Pinpoint the cell where the given text exists, returning its [x, y] midpoint coordinate. 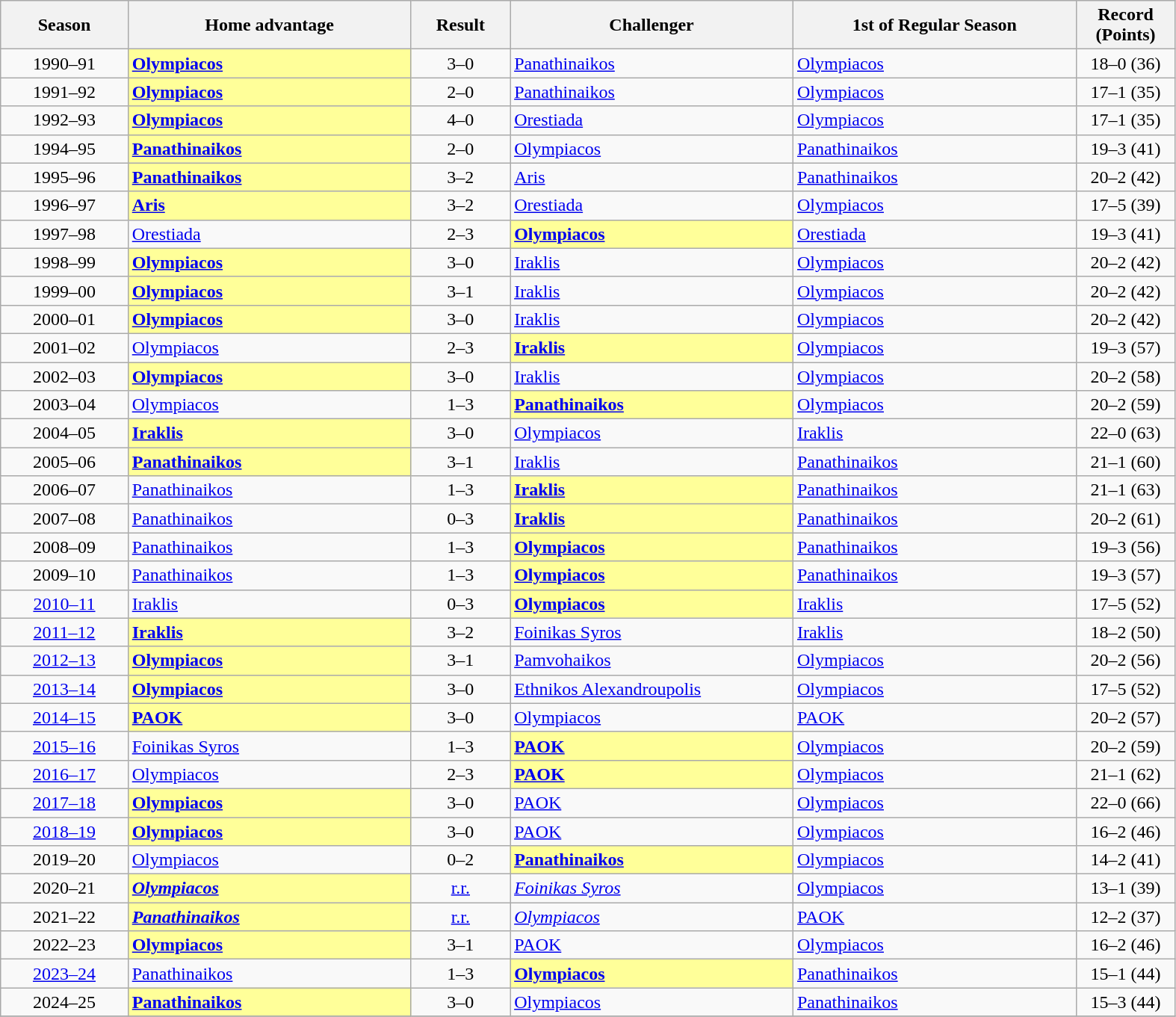
2019–20 [64, 860]
2004–05 [64, 433]
2001–02 [64, 347]
2021–22 [64, 917]
2011–12 [64, 632]
14–2 (41) [1125, 860]
20–2 (58) [1125, 376]
0–2 [460, 860]
1995–96 [64, 177]
18–2 (50) [1125, 632]
Pamvohaikos [652, 661]
1996–97 [64, 205]
2008–09 [64, 547]
2018–19 [64, 832]
21–1 (63) [1125, 490]
2002–03 [64, 376]
2013–14 [64, 689]
2015–16 [64, 746]
2000–01 [64, 319]
2010–11 [64, 604]
13–1 (39) [1125, 888]
22–0 (66) [1125, 803]
1991–92 [64, 92]
2022–23 [64, 945]
1st of Regular Season [934, 25]
2023–24 [64, 974]
1994–95 [64, 149]
2014–15 [64, 717]
Challenger [652, 25]
15–3 (44) [1125, 1002]
2017–18 [64, 803]
1997–98 [64, 234]
2007–08 [64, 519]
1990–91 [64, 64]
1998–99 [64, 262]
Record (Points) [1125, 25]
2009–10 [64, 575]
15–1 (44) [1125, 974]
20–2 (61) [1125, 519]
21–1 (62) [1125, 774]
21–1 (60) [1125, 462]
2005–06 [64, 462]
2016–17 [64, 774]
Result [460, 25]
Season [64, 25]
12–2 (37) [1125, 917]
20–2 (56) [1125, 661]
4–0 [460, 120]
2020–21 [64, 888]
22–0 (63) [1125, 433]
2024–25 [64, 1002]
Ethnikos Alexandroupolis [652, 689]
1999–00 [64, 291]
Home advantage [269, 25]
1992–93 [64, 120]
19–3 (56) [1125, 547]
2012–13 [64, 661]
2003–04 [64, 405]
2006–07 [64, 490]
20–2 (57) [1125, 717]
18–0 (36) [1125, 64]
17–5 (39) [1125, 205]
